From the cell containing the given text, extract its center point as (x, y) coordinate. 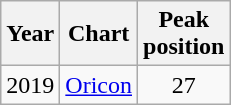
Chart (99, 34)
Oricon (99, 85)
Peakposition (184, 34)
2019 (30, 85)
Year (30, 34)
27 (184, 85)
